Return the (x, y) coordinate for the center point of the cell that contains the specified text.  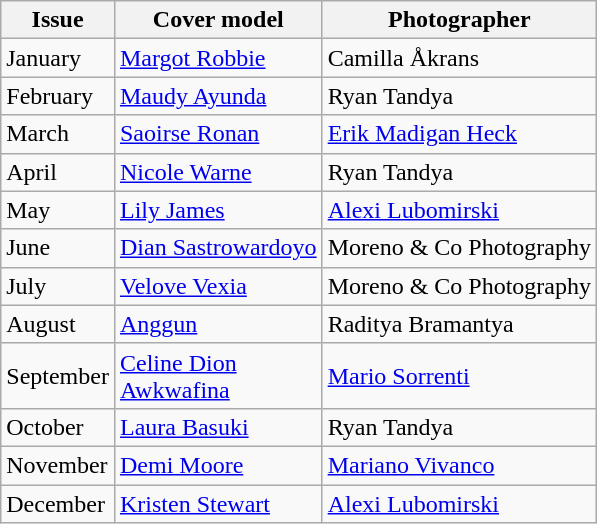
March (58, 134)
December (58, 503)
Margot Robbie (218, 58)
Maudy Ayunda (218, 96)
November (58, 465)
Dian Sastrowardoyo (218, 248)
Velove Vexia (218, 286)
Kristen Stewart (218, 503)
Raditya Bramantya (459, 324)
August (58, 324)
Cover model (218, 20)
July (58, 286)
September (58, 376)
Celine DionAwkwafina (218, 376)
Nicole Warne (218, 172)
October (58, 427)
Mariano Vivanco (459, 465)
May (58, 210)
Issue (58, 20)
June (58, 248)
Erik Madigan Heck (459, 134)
Anggun (218, 324)
Lily James (218, 210)
Photographer (459, 20)
January (58, 58)
Saoirse Ronan (218, 134)
Camilla Åkrans (459, 58)
Demi Moore (218, 465)
February (58, 96)
Laura Basuki (218, 427)
Mario Sorrenti (459, 376)
April (58, 172)
